Return the [X, Y] coordinate for the center point of the cell that contains the specified text.  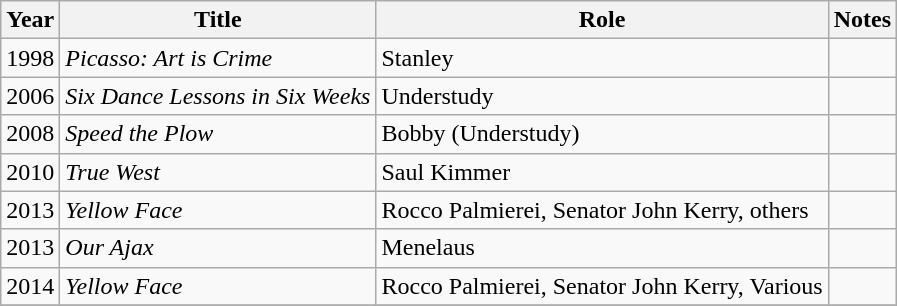
2014 [30, 286]
2006 [30, 96]
True West [218, 172]
Speed the Plow [218, 134]
Picasso: Art is Crime [218, 58]
Bobby (Understudy) [602, 134]
Menelaus [602, 248]
Year [30, 20]
2010 [30, 172]
Saul Kimmer [602, 172]
Our Ajax [218, 248]
2008 [30, 134]
1998 [30, 58]
Notes [862, 20]
Role [602, 20]
Rocco Palmierei, Senator John Kerry, others [602, 210]
Understudy [602, 96]
Rocco Palmierei, Senator John Kerry, Various [602, 286]
Title [218, 20]
Stanley [602, 58]
Six Dance Lessons in Six Weeks [218, 96]
